Provide the [X, Y] coordinate of the cell's center where the given text is located.  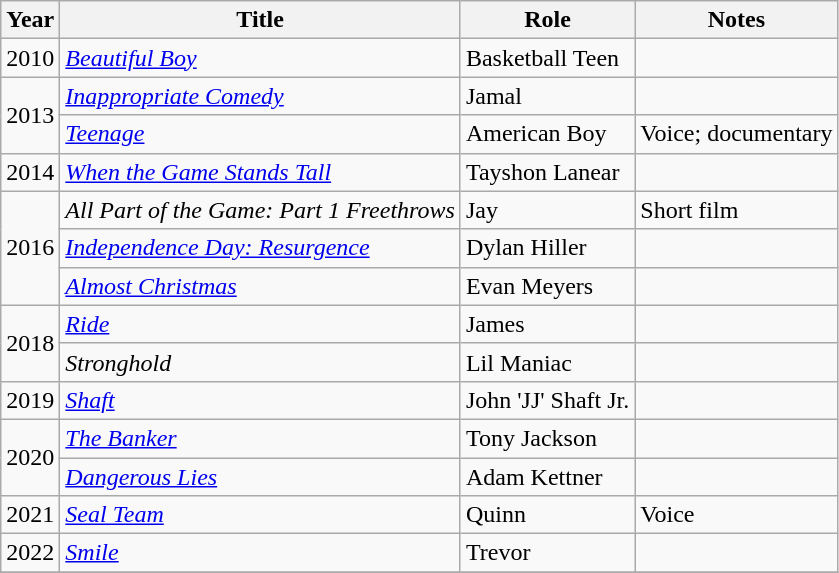
Quinn [547, 515]
Smile [260, 553]
2022 [30, 553]
Trevor [547, 553]
Adam Kettner [547, 477]
Inappropriate Comedy [260, 96]
2016 [30, 248]
Almost Christmas [260, 286]
When the Game Stands Tall [260, 172]
Teenage [260, 134]
2010 [30, 58]
Ride [260, 324]
John 'JJ' Shaft Jr. [547, 400]
Seal Team [260, 515]
2014 [30, 172]
Dangerous Lies [260, 477]
2013 [30, 115]
All Part of the Game: Part 1 Freethrows [260, 210]
Jay [547, 210]
2019 [30, 400]
American Boy [547, 134]
2021 [30, 515]
Lil Maniac [547, 362]
Basketball Teen [547, 58]
Tayshon Lanear [547, 172]
Beautiful Boy [260, 58]
Short film [736, 210]
James [547, 324]
Voice [736, 515]
The Banker [260, 438]
2018 [30, 343]
Year [30, 20]
Shaft [260, 400]
Jamal [547, 96]
Notes [736, 20]
Dylan Hiller [547, 248]
2020 [30, 457]
Stronghold [260, 362]
Title [260, 20]
Role [547, 20]
Voice; documentary [736, 134]
Evan Meyers [547, 286]
Independence Day: Resurgence [260, 248]
Tony Jackson [547, 438]
